Locate the cell with the specified text and output its [X, Y] center coordinate. 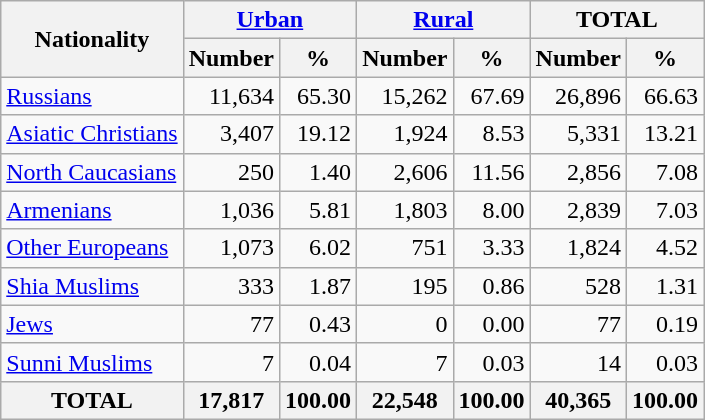
Sunni Muslims [92, 362]
Asiatic Christians [92, 134]
66.63 [664, 96]
19.12 [318, 134]
Other Europeans [92, 248]
195 [405, 286]
7.03 [664, 210]
2,856 [578, 172]
26,896 [578, 96]
2,839 [578, 210]
528 [578, 286]
0.86 [492, 286]
11,634 [231, 96]
Armenians [92, 210]
13.21 [664, 134]
3,407 [231, 134]
3.33 [492, 248]
Rural [444, 20]
5,331 [578, 134]
0.04 [318, 362]
1,803 [405, 210]
1,924 [405, 134]
Urban [270, 20]
8.00 [492, 210]
1,824 [578, 248]
2,606 [405, 172]
North Caucasians [92, 172]
0.00 [492, 324]
22,548 [405, 400]
11.56 [492, 172]
333 [231, 286]
1.40 [318, 172]
17,817 [231, 400]
8.53 [492, 134]
5.81 [318, 210]
Jews [92, 324]
65.30 [318, 96]
Russians [92, 96]
1,036 [231, 210]
40,365 [578, 400]
Shia Muslims [92, 286]
Nationality [92, 39]
1,073 [231, 248]
1.87 [318, 286]
15,262 [405, 96]
4.52 [664, 248]
7.08 [664, 172]
0.19 [664, 324]
14 [578, 362]
6.02 [318, 248]
751 [405, 248]
1.31 [664, 286]
67.69 [492, 96]
250 [231, 172]
0.43 [318, 324]
0 [405, 324]
